Search for the cell housing the specified text and yield its [X, Y] center coordinate. 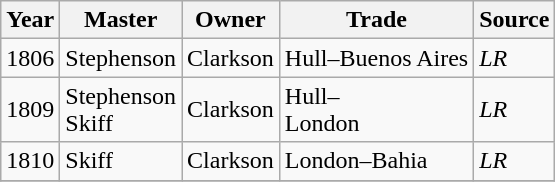
Owner [231, 20]
1810 [30, 161]
Skiff [121, 161]
1809 [30, 110]
Stephenson [121, 58]
StephensonSkiff [121, 110]
London–Bahia [376, 161]
Source [514, 20]
Trade [376, 20]
Hull–Buenos Aires [376, 58]
Master [121, 20]
Hull–London [376, 110]
Year [30, 20]
1806 [30, 58]
